Find where the given text appears and provide that cell's center as [x, y] coordinate. 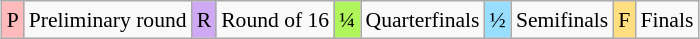
R [204, 20]
¼ [347, 20]
½ [498, 20]
Semifinals [562, 20]
Round of 16 [275, 20]
Quarterfinals [422, 20]
F [624, 20]
P [13, 20]
Finals [666, 20]
Preliminary round [108, 20]
